Extract the [X, Y] coordinate from the center of the cell holding the provided text.  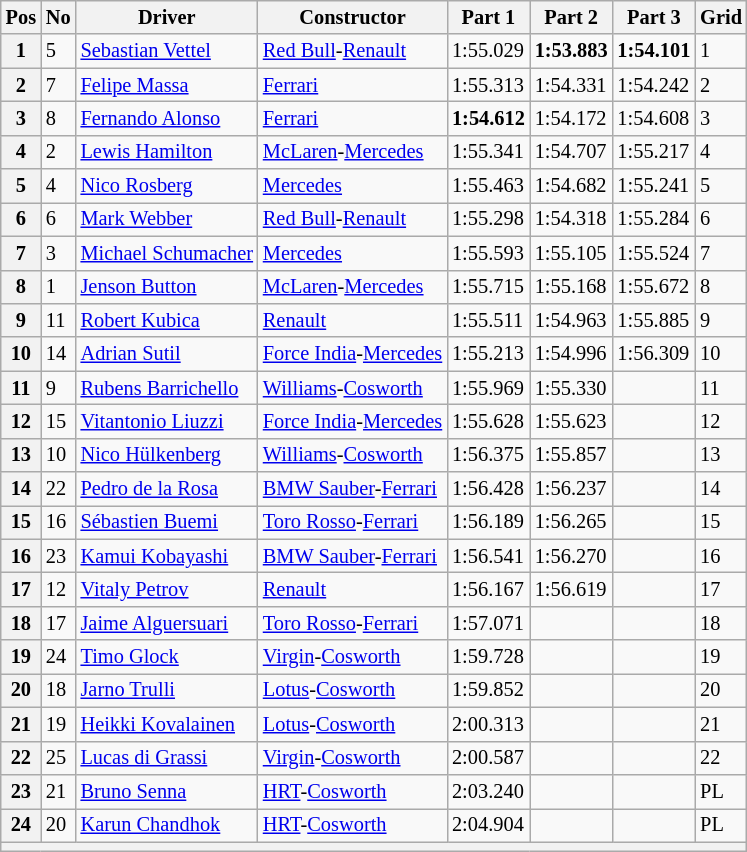
Adrian Sutil [167, 354]
1:55.511 [488, 320]
1:54.963 [572, 320]
Bruno Senna [167, 791]
25 [58, 758]
1:55.213 [488, 354]
Robert Kubica [167, 320]
1:56.237 [572, 489]
1:55.463 [488, 186]
1:55.885 [654, 320]
Heikki Kovalainen [167, 724]
1:55.313 [488, 85]
1:54.612 [488, 118]
Part 1 [488, 17]
No [58, 17]
1:55.217 [654, 152]
2:03.240 [488, 791]
1:56.189 [488, 522]
Pos [21, 17]
1:54.682 [572, 186]
1:59.852 [488, 690]
1:55.628 [488, 421]
1:56.541 [488, 556]
1:57.071 [488, 623]
1:56.375 [488, 455]
1:55.524 [654, 253]
Driver [167, 17]
Vitaly Petrov [167, 589]
1:54.242 [654, 85]
1:56.270 [572, 556]
Michael Schumacher [167, 253]
Felipe Massa [167, 85]
1:55.672 [654, 287]
1:55.593 [488, 253]
1:54.608 [654, 118]
1:54.707 [572, 152]
1:53.883 [572, 51]
1:54.318 [572, 219]
Vitantonio Liuzzi [167, 421]
Part 3 [654, 17]
2:00.313 [488, 724]
Rubens Barrichello [167, 388]
Jarno Trulli [167, 690]
1:55.623 [572, 421]
1:54.996 [572, 354]
1:55.168 [572, 287]
Timo Glock [167, 657]
1:55.298 [488, 219]
Part 2 [572, 17]
Sébastien Buemi [167, 522]
1:55.330 [572, 388]
1:55.105 [572, 253]
Nico Hülkenberg [167, 455]
Lewis Hamilton [167, 152]
1:55.715 [488, 287]
Sebastian Vettel [167, 51]
2:04.904 [488, 825]
Karun Chandhok [167, 825]
1:59.728 [488, 657]
Fernando Alonso [167, 118]
Constructor [352, 17]
1:55.241 [654, 186]
1:54.172 [572, 118]
1:56.619 [572, 589]
1:55.284 [654, 219]
1:55.029 [488, 51]
Nico Rosberg [167, 186]
1:56.428 [488, 489]
Grid [721, 17]
Kamui Kobayashi [167, 556]
Jenson Button [167, 287]
1:55.341 [488, 152]
1:56.309 [654, 354]
Mark Webber [167, 219]
1:55.969 [488, 388]
Lucas di Grassi [167, 758]
1:56.167 [488, 589]
Jaime Alguersuari [167, 623]
1:54.331 [572, 85]
1:55.857 [572, 455]
1:56.265 [572, 522]
1:54.101 [654, 51]
2:00.587 [488, 758]
Pedro de la Rosa [167, 489]
